Capture the cell that displays the provided text and extract its [x, y] central coordinate. 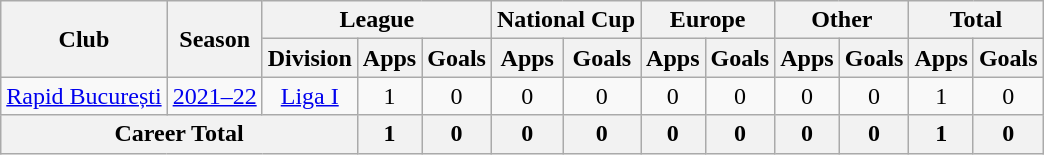
Liga I [310, 96]
Europe [708, 20]
2021–22 [214, 96]
Career Total [180, 134]
League [376, 20]
Club [84, 39]
Division [310, 58]
Total [976, 20]
Season [214, 39]
National Cup [566, 20]
Other [842, 20]
Rapid București [84, 96]
